Provide the (X, Y) coordinate of the cell's center where the given text is located.  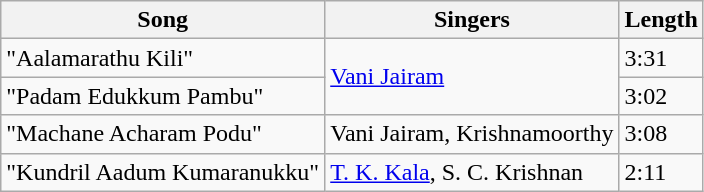
"Kundril Aadum Kumaranukku" (163, 172)
Song (163, 20)
"Padam Edukkum Pambu" (163, 96)
Singers (472, 20)
Vani Jairam, Krishnamoorthy (472, 134)
Vani Jairam (472, 77)
T. K. Kala, S. C. Krishnan (472, 172)
Length (661, 20)
"Aalamarathu Kili" (163, 58)
3:08 (661, 134)
3:31 (661, 58)
3:02 (661, 96)
2:11 (661, 172)
"Machane Acharam Podu" (163, 134)
